Output the (X, Y) coordinate of the center of the cell containing the given text.  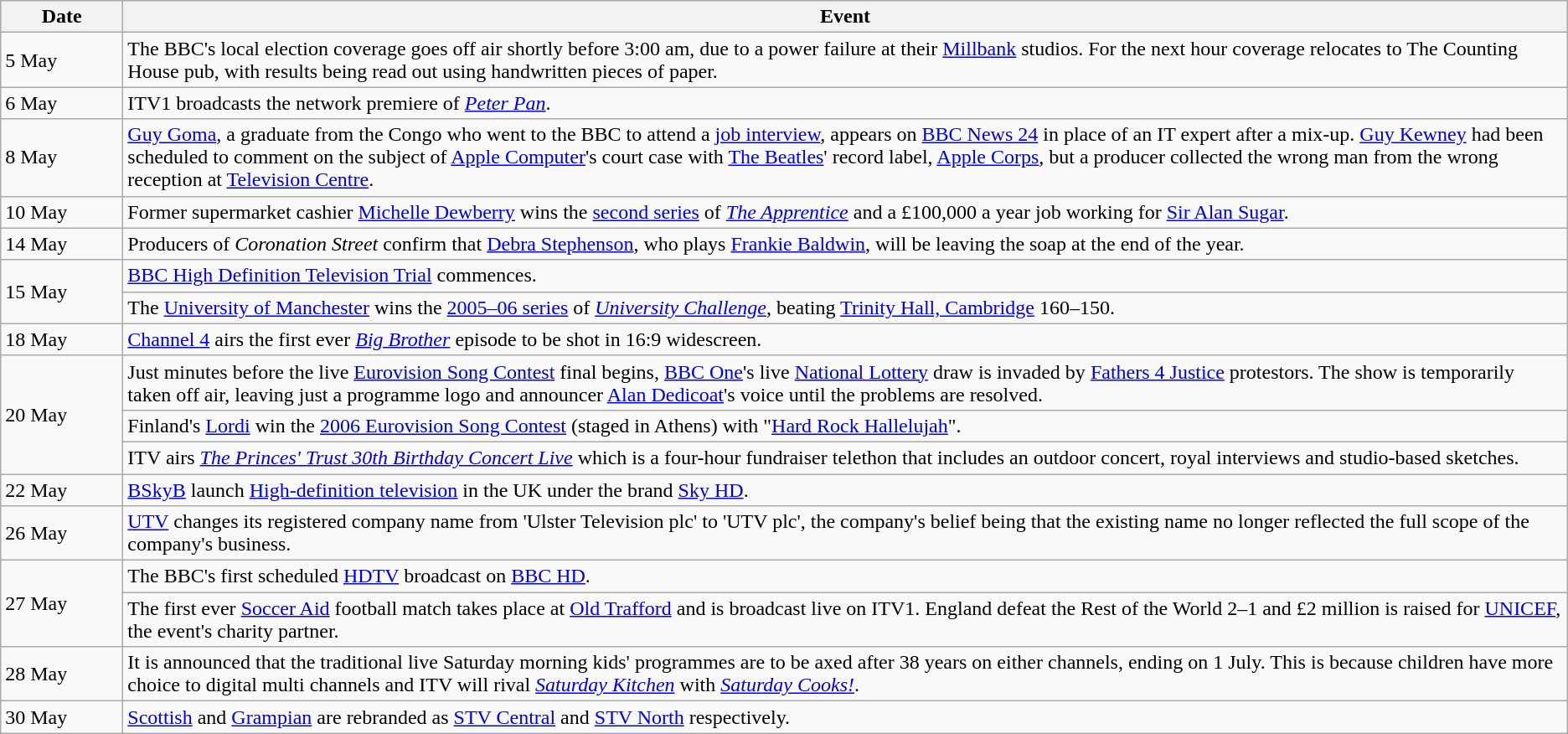
14 May (62, 244)
Finland's Lordi win the 2006 Eurovision Song Contest (staged in Athens) with "Hard Rock Hallelujah". (845, 426)
15 May (62, 292)
28 May (62, 674)
Producers of Coronation Street confirm that Debra Stephenson, who plays Frankie Baldwin, will be leaving the soap at the end of the year. (845, 244)
27 May (62, 603)
Event (845, 17)
6 May (62, 103)
BSkyB launch High-definition television in the UK under the brand Sky HD. (845, 490)
10 May (62, 212)
Channel 4 airs the first ever Big Brother episode to be shot in 16:9 widescreen. (845, 339)
30 May (62, 717)
Former supermarket cashier Michelle Dewberry wins the second series of The Apprentice and a £100,000 a year job working for Sir Alan Sugar. (845, 212)
18 May (62, 339)
BBC High Definition Television Trial commences. (845, 276)
Date (62, 17)
26 May (62, 533)
22 May (62, 490)
8 May (62, 158)
20 May (62, 414)
The University of Manchester wins the 2005–06 series of University Challenge, beating Trinity Hall, Cambridge 160–150. (845, 308)
ITV1 broadcasts the network premiere of Peter Pan. (845, 103)
The BBC's first scheduled HDTV broadcast on BBC HD. (845, 576)
5 May (62, 60)
Scottish and Grampian are rebranded as STV Central and STV North respectively. (845, 717)
